Detect which cell encompasses the target text, then output its [X, Y] center coordinate. 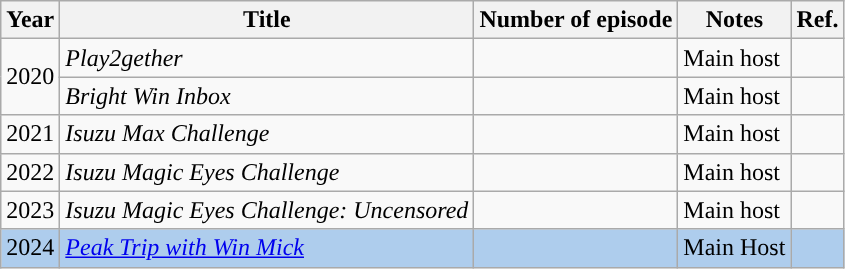
Year [30, 20]
Bright Win Inbox [267, 96]
Peak Trip with Win Mick [267, 248]
Notes [734, 20]
2024 [30, 248]
Isuzu Magic Eyes Challenge [267, 172]
2022 [30, 172]
Main Host [734, 248]
2023 [30, 210]
Title [267, 20]
Play2gether [267, 58]
Isuzu Magic Eyes Challenge: Uncensored [267, 210]
Ref. [818, 20]
2020 [30, 77]
Isuzu Max Challenge [267, 134]
2021 [30, 134]
Number of episode [576, 20]
